Identify which cell holds the provided text, then report its (X, Y) central coordinate. 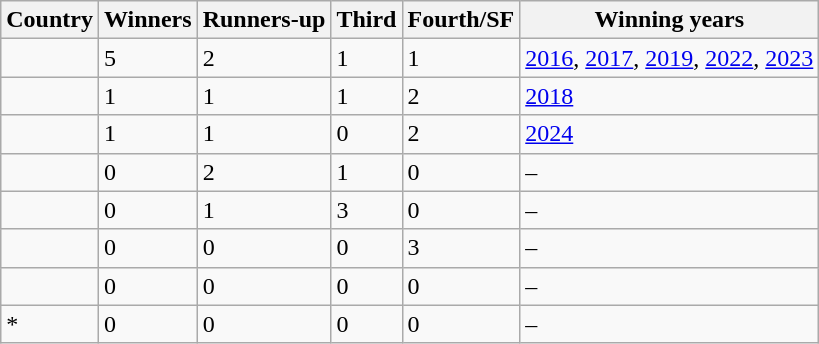
2024 (670, 134)
Winning years (670, 20)
Country (50, 20)
* (50, 324)
2016, 2017, 2019, 2022, 2023 (670, 58)
2018 (670, 96)
Winners (148, 20)
5 (148, 58)
Runners-up (264, 20)
Third (366, 20)
Fourth/SF (461, 20)
